Return (X, Y) of the center of cell containing provided text 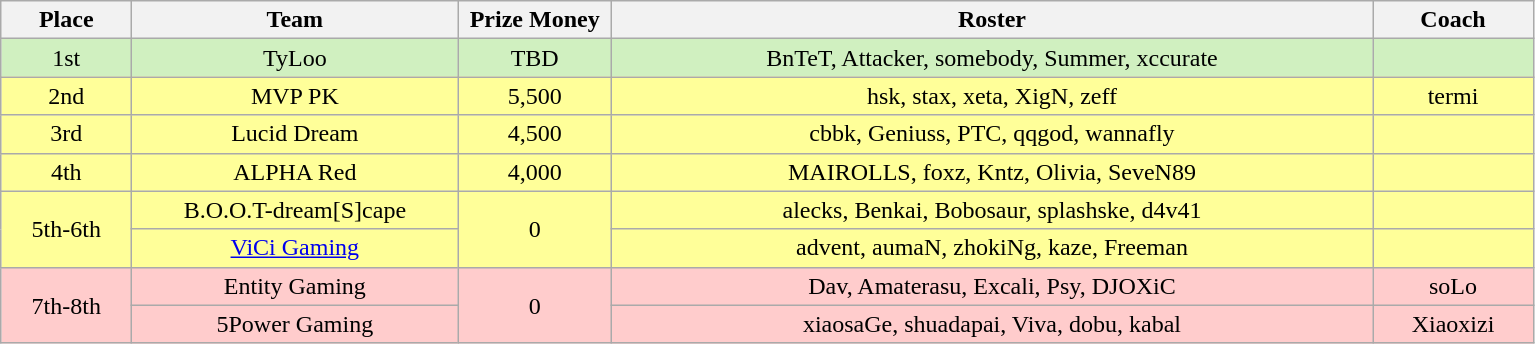
ALPHA Red (295, 172)
alecks, Benkai, Bobosaur, splashske, d4v41 (992, 210)
Entity Gaming (295, 286)
5th-6th (66, 229)
7th-8th (66, 305)
TBD (535, 58)
TyLoo (295, 58)
advent, aumaN, zhokiNg, kaze, Freeman (992, 248)
Lucid Dream (295, 134)
Dav, Amaterasu, Excali, Psy, DJOXiC (992, 286)
Team (295, 20)
2nd (66, 96)
3rd (66, 134)
B.O.O.T-dream[S]cape (295, 210)
MAIROLLS, foxz, Kntz, Olivia, SeveN89 (992, 172)
ViCi Gaming (295, 248)
4th (66, 172)
1st (66, 58)
MVP PK (295, 96)
cbbk, Geniuss, PTC, qqgod, wannafly (992, 134)
4,000 (535, 172)
Xiaoxizi (1452, 324)
termi (1452, 96)
4,500 (535, 134)
5Power Gaming (295, 324)
Coach (1452, 20)
BnTeT, Attacker, somebody, Summer, xccurate (992, 58)
Prize Money (535, 20)
hsk, stax, xeta, XigN, zeff (992, 96)
5,500 (535, 96)
Roster (992, 20)
soLo (1452, 286)
xiaosaGe, shuadapai, Viva, dobu, kabal (992, 324)
Place (66, 20)
